Return the (x, y) coordinate for the center point of the cell that contains the specified text.  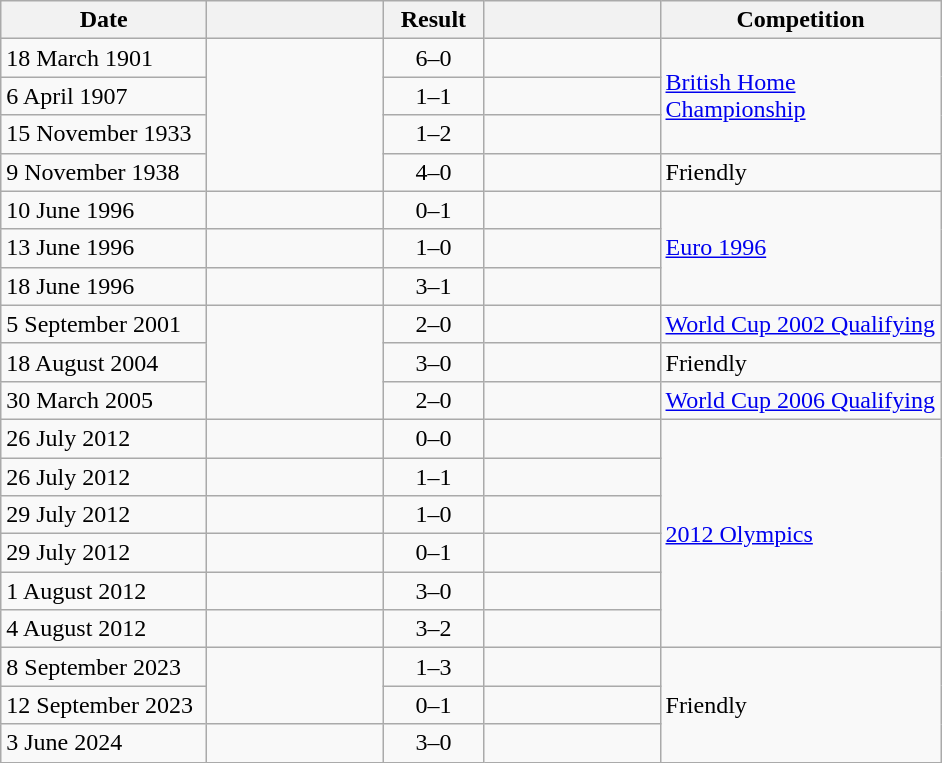
1–2 (434, 134)
5 September 2001 (104, 324)
Result (434, 20)
15 November 1933 (104, 134)
6–0 (434, 58)
2012 Olympics (800, 533)
18 June 1996 (104, 286)
6 April 1907 (104, 96)
13 June 1996 (104, 248)
1–3 (434, 667)
3–2 (434, 629)
Euro 1996 (800, 248)
3–1 (434, 286)
4–0 (434, 172)
4 August 2012 (104, 629)
18 March 1901 (104, 58)
8 September 2023 (104, 667)
Competition (800, 20)
9 November 1938 (104, 172)
1 August 2012 (104, 591)
3 June 2024 (104, 743)
18 August 2004 (104, 362)
30 March 2005 (104, 400)
British Home Championship (800, 96)
0–0 (434, 438)
World Cup 2006 Qualifying (800, 400)
World Cup 2002 Qualifying (800, 324)
Date (104, 20)
12 September 2023 (104, 705)
10 June 1996 (104, 210)
